Find where the given text appears and provide that cell's center as (X, Y) coordinate. 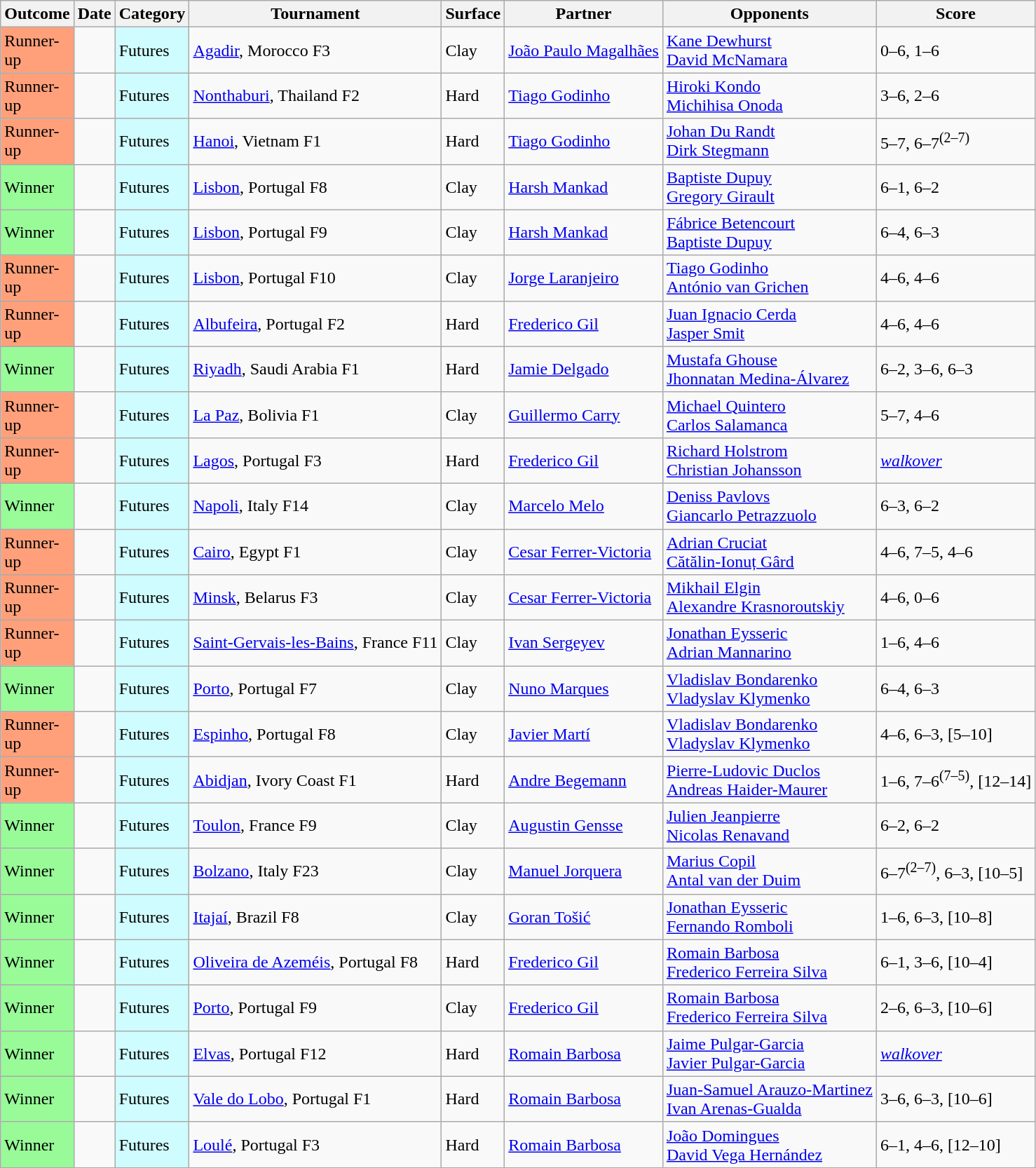
Surface (473, 14)
Minsk, Belarus F3 (315, 597)
5–7, 6–7(2–7) (955, 142)
6–2, 6–2 (955, 826)
Riyadh, Saudi Arabia F1 (315, 369)
João Domingues David Vega Hernández (770, 1144)
Juan Ignacio Cerda Jasper Smit (770, 324)
Score (955, 14)
Guillermo Carry (584, 415)
6–1, 4–6, [12–10] (955, 1144)
Hanoi, Vietnam F1 (315, 142)
1–6, 4–6 (955, 644)
Lagos, Portugal F3 (315, 460)
Partner (584, 14)
Ivan Sergeyev (584, 644)
Pierre-Ludovic Duclos Andreas Haider-Maurer (770, 780)
Porto, Portugal F7 (315, 688)
Hiroki Kondo Michihisa Onoda (770, 95)
Tournament (315, 14)
Napoli, Italy F14 (315, 506)
3–6, 2–6 (955, 95)
Jorge Laranjeiro (584, 278)
3–6, 6–3, [10–6] (955, 1099)
Bolzano, Italy F23 (315, 871)
João Paulo Magalhães (584, 50)
Fábrice Betencourt Baptiste Dupuy (770, 233)
Mikhail Elgin Alexandre Krasnoroutskiy (770, 597)
Albufeira, Portugal F2 (315, 324)
Andre Begemann (584, 780)
Nonthaburi, Thailand F2 (315, 95)
2–6, 6–3, [10–6] (955, 1008)
Itajaí, Brazil F8 (315, 917)
6–1, 3–6, [10–4] (955, 962)
Nuno Marques (584, 688)
Loulé, Portugal F3 (315, 1144)
Goran Tošić (584, 917)
5–7, 4–6 (955, 415)
Category (152, 14)
Marius Copil Antal van der Duim (770, 871)
Augustin Gensse (584, 826)
Kane Dewhurst David McNamara (770, 50)
Outcome (37, 14)
Marcelo Melo (584, 506)
Deniss Pavlovs Giancarlo Petrazzuolo (770, 506)
6–3, 6–2 (955, 506)
Julien Jeanpierre Nicolas Renavand (770, 826)
1–6, 7–6(7–5), [12–14] (955, 780)
Cairo, Egypt F1 (315, 551)
Johan Du Randt Dirk Stegmann (770, 142)
Tiago Godinho António van Grichen (770, 278)
6–1, 6–2 (955, 186)
Lisbon, Portugal F9 (315, 233)
Jaime Pulgar-Garcia Javier Pulgar-Garcia (770, 1053)
Adrian Cruciat Cătălin-Ionuț Gârd (770, 551)
6–7(2–7), 6–3, [10–5] (955, 871)
Richard Holstrom Christian Johansson (770, 460)
Michael Quintero Carlos Salamanca (770, 415)
Jonathan Eysseric Fernando Romboli (770, 917)
Lisbon, Portugal F10 (315, 278)
Baptiste Dupuy Gregory Girault (770, 186)
Porto, Portugal F9 (315, 1008)
4–6, 7–5, 4–6 (955, 551)
Toulon, France F9 (315, 826)
6–2, 3–6, 6–3 (955, 369)
0–6, 1–6 (955, 50)
Jonathan Eysseric Adrian Mannarino (770, 644)
Manuel Jorquera (584, 871)
4–6, 6–3, [5–10] (955, 735)
4–6, 0–6 (955, 597)
Saint-Gervais-les-Bains, France F11 (315, 644)
Oliveira de Azeméis, Portugal F8 (315, 962)
La Paz, Bolivia F1 (315, 415)
Elvas, Portugal F12 (315, 1053)
Mustafa Ghouse Jhonnatan Medina-Álvarez (770, 369)
Vale do Lobo, Portugal F1 (315, 1099)
Espinho, Portugal F8 (315, 735)
Abidjan, Ivory Coast F1 (315, 780)
Juan-Samuel Arauzo-Martinez Ivan Arenas-Gualda (770, 1099)
Agadir, Morocco F3 (315, 50)
Javier Martí (584, 735)
Opponents (770, 14)
Date (94, 14)
Lisbon, Portugal F8 (315, 186)
Jamie Delgado (584, 369)
1–6, 6–3, [10–8] (955, 917)
